Identify which cell holds the provided text, then report its [X, Y] central coordinate. 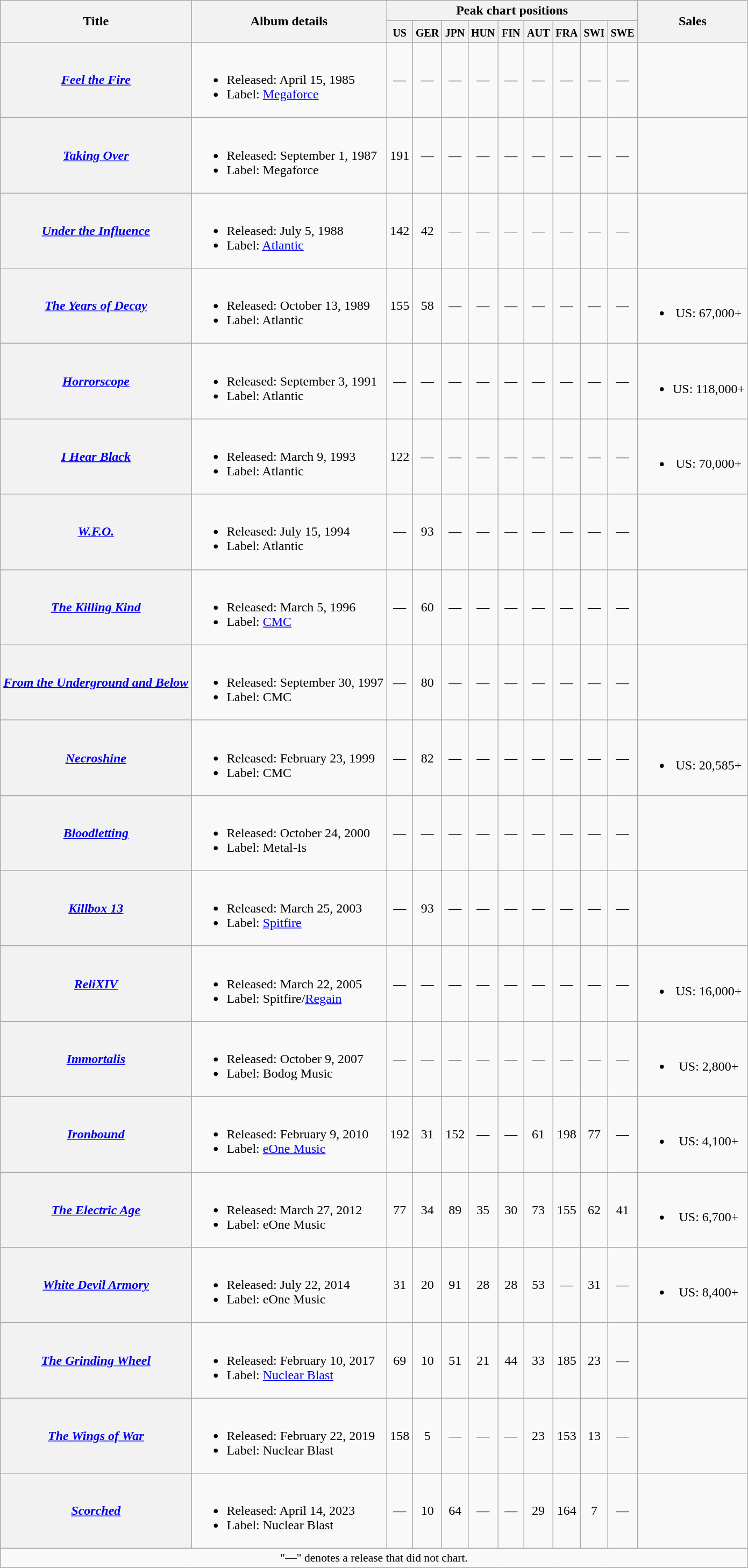
Released: July 22, 2014Label: eOne Music [289, 1285]
44 [511, 1360]
From the Underground and Below [96, 682]
US: 2,800+ [693, 1059]
Bloodletting [96, 833]
Taking Over [96, 155]
Released: March 22, 2005Label: Spitfire/Regain [289, 983]
US: 6,700+ [693, 1210]
142 [400, 231]
US: 8,400+ [693, 1285]
Released: March 9, 1993Label: Atlantic [289, 457]
GER [427, 32]
5 [427, 1436]
Feel the Fire [96, 80]
69 [400, 1360]
Scorched [96, 1511]
20 [427, 1285]
51 [455, 1360]
60 [427, 607]
FRA [567, 32]
Immortalis [96, 1059]
Released: October 24, 2000Label: Metal-Is [289, 833]
41 [623, 1210]
Released: April 15, 1985Label: Megaforce [289, 80]
198 [567, 1135]
13 [594, 1436]
SWI [594, 32]
Released: September 3, 1991Label: Atlantic [289, 381]
Necroshine [96, 758]
SWE [623, 32]
Released: September 1, 1987Label: Megaforce [289, 155]
ReliXIV [96, 983]
The Killing Kind [96, 607]
US [400, 32]
Released: February 10, 2017Label: Nuclear Blast [289, 1360]
Album details [289, 22]
The Years of Decay [96, 306]
US: 16,000+ [693, 983]
191 [400, 155]
153 [567, 1436]
Released: July 5, 1988Label: Atlantic [289, 231]
122 [400, 457]
30 [511, 1210]
21 [483, 1360]
91 [455, 1285]
FIN [511, 32]
Released: March 5, 1996Label: CMC [289, 607]
Released: February 22, 2019Label: Nuclear Blast [289, 1436]
AUT [538, 32]
US: 118,000+ [693, 381]
"—" denotes a release that did not chart. [374, 1558]
Released: September 30, 1997Label: CMC [289, 682]
35 [483, 1210]
The Wings of War [96, 1436]
185 [567, 1360]
Released: February 23, 1999Label: CMC [289, 758]
192 [400, 1135]
Released: October 9, 2007Label: Bodog Music [289, 1059]
152 [455, 1135]
The Grinding Wheel [96, 1360]
Released: October 13, 1989Label: Atlantic [289, 306]
Horrorscope [96, 381]
Released: March 27, 2012Label: eOne Music [289, 1210]
US: 20,585+ [693, 758]
US: 70,000+ [693, 457]
Released: July 15, 1994Label: Atlantic [289, 532]
80 [427, 682]
Sales [693, 22]
Killbox 13 [96, 908]
61 [538, 1135]
33 [538, 1360]
US: 67,000+ [693, 306]
Released: April 14, 2023Label: Nuclear Blast [289, 1511]
89 [455, 1210]
34 [427, 1210]
Released: February 9, 2010Label: eOne Music [289, 1135]
158 [400, 1436]
W.F.O. [96, 532]
US: 4,100+ [693, 1135]
I Hear Black [96, 457]
The Electric Age [96, 1210]
164 [567, 1511]
Ironbound [96, 1135]
29 [538, 1511]
42 [427, 231]
82 [427, 758]
JPN [455, 32]
58 [427, 306]
Under the Influence [96, 231]
64 [455, 1511]
Title [96, 22]
White Devil Armory [96, 1285]
7 [594, 1511]
62 [594, 1210]
HUN [483, 32]
Released: March 25, 2003Label: Spitfire [289, 908]
73 [538, 1210]
53 [538, 1285]
Peak chart positions [512, 11]
